Locate the cell with the specified text and output its [x, y] center coordinate. 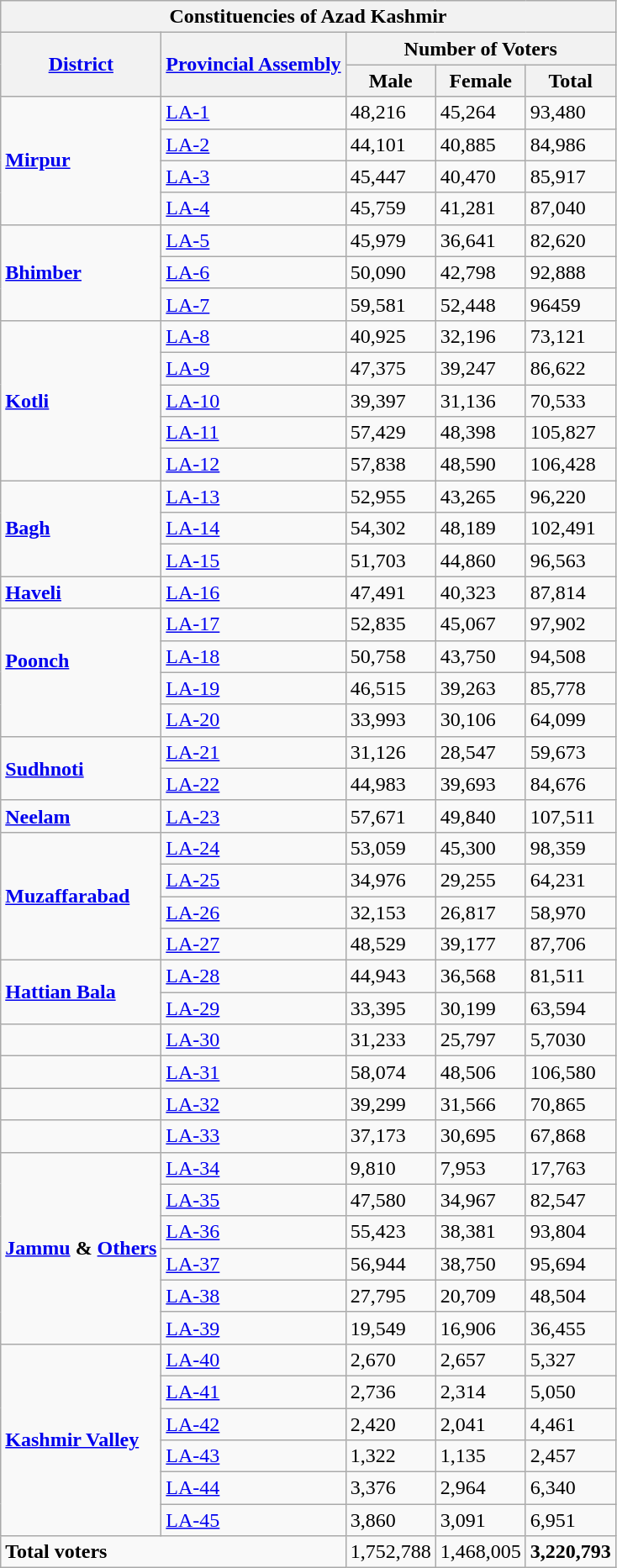
98,359 [570, 848]
56,944 [390, 1264]
LA-28 [254, 976]
39,693 [481, 784]
81,511 [570, 976]
45,300 [481, 848]
50,090 [390, 272]
LA-3 [254, 176]
47,580 [390, 1200]
LA-19 [254, 688]
17,763 [570, 1168]
43,265 [481, 497]
Constituencies of Azad Kashmir [308, 17]
31,566 [481, 1104]
48,504 [570, 1296]
48,506 [481, 1072]
Haveli [81, 592]
87,040 [570, 208]
4,461 [570, 1424]
82,547 [570, 1200]
3,860 [390, 1520]
67,868 [570, 1136]
2,736 [390, 1392]
LA-2 [254, 145]
LA-36 [254, 1232]
87,706 [570, 944]
63,594 [570, 1008]
48,216 [390, 113]
6,951 [570, 1520]
LA-20 [254, 720]
2,657 [481, 1360]
39,397 [390, 401]
41,281 [481, 208]
LA-35 [254, 1200]
19,549 [390, 1328]
30,106 [481, 720]
53,059 [390, 848]
31,233 [390, 1040]
7,953 [481, 1168]
48,529 [390, 944]
Female [481, 81]
30,695 [481, 1136]
44,101 [390, 145]
47,375 [390, 368]
52,448 [481, 304]
28,547 [481, 752]
LA-14 [254, 529]
5,327 [570, 1360]
85,917 [570, 176]
96,220 [570, 497]
LA-7 [254, 304]
LA-5 [254, 240]
40,323 [481, 592]
52,835 [390, 624]
84,986 [570, 145]
LA-21 [254, 752]
45,067 [481, 624]
LA-24 [254, 848]
LA-31 [254, 1072]
45,447 [390, 176]
32,196 [481, 336]
1,752,788 [390, 1552]
46,515 [390, 688]
2,041 [481, 1424]
3,220,793 [570, 1552]
86,622 [570, 368]
Muzaffarabad [81, 896]
54,302 [390, 529]
96459 [570, 304]
9,810 [390, 1168]
LA-8 [254, 336]
82,620 [570, 240]
2,457 [570, 1456]
LA-4 [254, 208]
102,491 [570, 529]
57,429 [390, 433]
2,964 [481, 1488]
6,340 [570, 1488]
LA-25 [254, 880]
LA-23 [254, 816]
LA-22 [254, 784]
1,468,005 [481, 1552]
31,136 [481, 401]
LA-18 [254, 656]
44,983 [390, 784]
LA-29 [254, 1008]
40,925 [390, 336]
LA-42 [254, 1424]
39,263 [481, 688]
5,050 [570, 1392]
LA-9 [254, 368]
26,817 [481, 912]
45,264 [481, 113]
73,121 [570, 336]
Sudhnoti [81, 768]
70,533 [570, 401]
2,314 [481, 1392]
5,7030 [570, 1040]
16,906 [481, 1328]
105,827 [570, 433]
39,177 [481, 944]
Total [570, 81]
40,885 [481, 145]
Bhimber [81, 272]
33,993 [390, 720]
Male [390, 81]
49,840 [481, 816]
85,778 [570, 688]
LA-44 [254, 1488]
3,091 [481, 1520]
59,673 [570, 752]
93,480 [570, 113]
58,074 [390, 1072]
39,247 [481, 368]
LA-34 [254, 1168]
32,153 [390, 912]
LA-32 [254, 1104]
44,860 [481, 560]
84,676 [570, 784]
LA-15 [254, 560]
LA-11 [254, 433]
96,563 [570, 560]
43,750 [481, 656]
34,967 [481, 1200]
31,126 [390, 752]
20,709 [481, 1296]
58,970 [570, 912]
93,804 [570, 1232]
48,590 [481, 465]
37,173 [390, 1136]
District [81, 65]
Mirpur [81, 160]
LA-45 [254, 1520]
87,814 [570, 592]
50,758 [390, 656]
38,381 [481, 1232]
LA-10 [254, 401]
25,797 [481, 1040]
36,455 [570, 1328]
30,199 [481, 1008]
3,376 [390, 1488]
LA-17 [254, 624]
51,703 [390, 560]
47,491 [390, 592]
LA-41 [254, 1392]
36,568 [481, 976]
33,395 [390, 1008]
106,580 [570, 1072]
40,470 [481, 176]
48,189 [481, 529]
LA-38 [254, 1296]
Bagh [81, 529]
34,976 [390, 880]
39,299 [390, 1104]
LA-1 [254, 113]
36,641 [481, 240]
107,511 [570, 816]
59,581 [390, 304]
97,902 [570, 624]
64,231 [570, 880]
LA-6 [254, 272]
48,398 [481, 433]
Number of Voters [481, 49]
2,420 [390, 1424]
55,423 [390, 1232]
Hattian Bala [81, 992]
Total voters [173, 1552]
LA-40 [254, 1360]
Poonch [81, 672]
Jammu & Others [81, 1248]
52,955 [390, 497]
1,135 [481, 1456]
92,888 [570, 272]
LA-27 [254, 944]
106,428 [570, 465]
LA-43 [254, 1456]
LA-13 [254, 497]
57,838 [390, 465]
57,671 [390, 816]
Neelam [81, 816]
LA-12 [254, 465]
LA-26 [254, 912]
64,099 [570, 720]
27,795 [390, 1296]
Provincial Assembly [254, 65]
95,694 [570, 1264]
LA-16 [254, 592]
45,979 [390, 240]
70,865 [570, 1104]
LA-30 [254, 1040]
2,670 [390, 1360]
1,322 [390, 1456]
42,798 [481, 272]
45,759 [390, 208]
Kotli [81, 400]
29,255 [481, 880]
Kashmir Valley [81, 1439]
94,508 [570, 656]
LA-39 [254, 1328]
38,750 [481, 1264]
LA-33 [254, 1136]
LA-37 [254, 1264]
44,943 [390, 976]
